Determine the (x, y) coordinate at the center of the cell enclosing the given text.  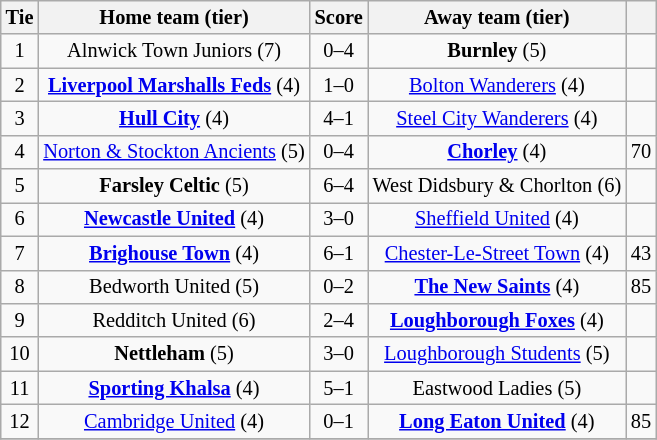
Hull City (4) (174, 118)
Nettleham (5) (174, 354)
Long Eaton United (4) (497, 421)
9 (20, 320)
Away team (tier) (497, 17)
Bolton Wanderers (4) (497, 85)
6–1 (339, 253)
6 (20, 219)
Farsley Celtic (5) (174, 186)
6–4 (339, 186)
3 (20, 118)
8 (20, 287)
5–1 (339, 388)
The New Saints (4) (497, 287)
0–2 (339, 287)
Alnwick Town Juniors (7) (174, 51)
Tie (20, 17)
1 (20, 51)
70 (641, 152)
West Didsbury & Chorlton (6) (497, 186)
Cambridge United (4) (174, 421)
4 (20, 152)
Norton & Stockton Ancients (5) (174, 152)
Score (339, 17)
10 (20, 354)
4–1 (339, 118)
Loughborough Students (5) (497, 354)
Newcastle United (4) (174, 219)
Redditch United (6) (174, 320)
Steel City Wanderers (4) (497, 118)
Burnley (5) (497, 51)
Chester-Le-Street Town (4) (497, 253)
Bedworth United (5) (174, 287)
Chorley (4) (497, 152)
Liverpool Marshalls Feds (4) (174, 85)
Eastwood Ladies (5) (497, 388)
Loughborough Foxes (4) (497, 320)
Brighouse Town (4) (174, 253)
Sporting Khalsa (4) (174, 388)
0–1 (339, 421)
12 (20, 421)
43 (641, 253)
1–0 (339, 85)
Sheffield United (4) (497, 219)
11 (20, 388)
2–4 (339, 320)
7 (20, 253)
Home team (tier) (174, 17)
5 (20, 186)
2 (20, 85)
